Detect which cell encompasses the target text, then output its (x, y) center coordinate. 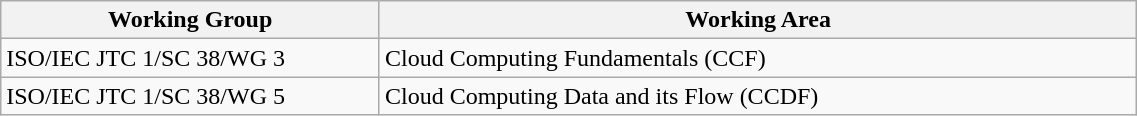
ISO/IEC JTC 1/SC 38/WG 5 (190, 96)
Working Group (190, 20)
Cloud Computing Data and its Flow (CCDF) (758, 96)
Working Area (758, 20)
ISO/IEC JTC 1/SC 38/WG 3 (190, 58)
Cloud Computing Fundamentals (CCF) (758, 58)
